Pinpoint the cell where the given text exists, returning its [x, y] midpoint coordinate. 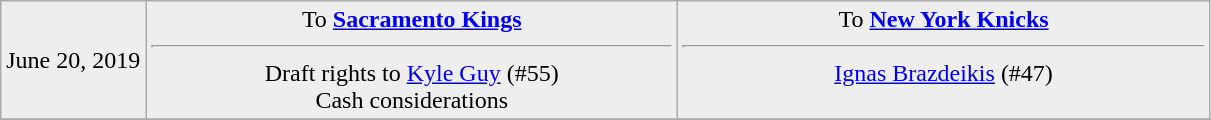
To New York KnicksIgnas Brazdeikis (#47) [944, 60]
To Sacramento KingsDraft rights to Kyle Guy (#55)Cash considerations [412, 60]
June 20, 2019 [74, 60]
